Scan for the cell matching the given text and deliver its (x, y) coordinate at center. 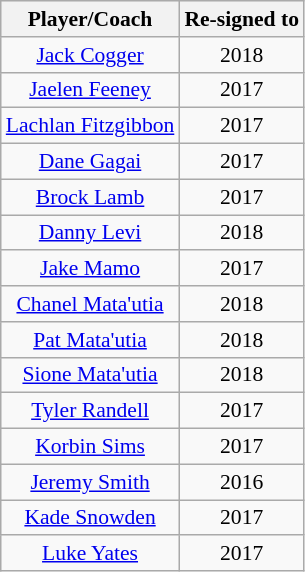
Kade Snowden (90, 518)
Pat Mata'utia (90, 340)
Korbin Sims (90, 447)
Tyler Randell (90, 411)
Danny Levi (90, 233)
Jeremy Smith (90, 482)
2016 (242, 482)
Jack Cogger (90, 55)
Sione Mata'utia (90, 375)
Brock Lamb (90, 197)
Jaelen Feeney (90, 90)
Chanel Mata'utia (90, 304)
Lachlan Fitzgibbon (90, 126)
Dane Gagai (90, 162)
Luke Yates (90, 554)
Player/Coach (90, 19)
Jake Mamo (90, 269)
Re-signed to (242, 19)
